Detect which cell encompasses the target text, then output its (X, Y) center coordinate. 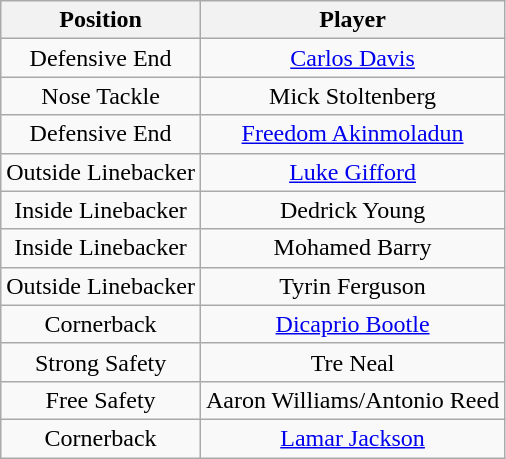
Tre Neal (352, 362)
Aaron Williams/Antonio Reed (352, 400)
Position (101, 20)
Mick Stoltenberg (352, 96)
Free Safety (101, 400)
Luke Gifford (352, 172)
Mohamed Barry (352, 248)
Strong Safety (101, 362)
Carlos Davis (352, 58)
Player (352, 20)
Dedrick Young (352, 210)
Nose Tackle (101, 96)
Freedom Akinmoladun (352, 134)
Tyrin Ferguson (352, 286)
Lamar Jackson (352, 438)
Dicaprio Bootle (352, 324)
